Return the (X, Y) coordinate for the center point of the cell that contains the specified text.  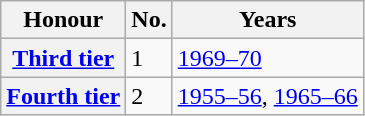
Third tier (64, 58)
1 (149, 58)
1955–56, 1965–66 (268, 96)
2 (149, 96)
No. (149, 20)
Years (268, 20)
1969–70 (268, 58)
Fourth tier (64, 96)
Honour (64, 20)
